Search for the cell housing the specified text and yield its (X, Y) center coordinate. 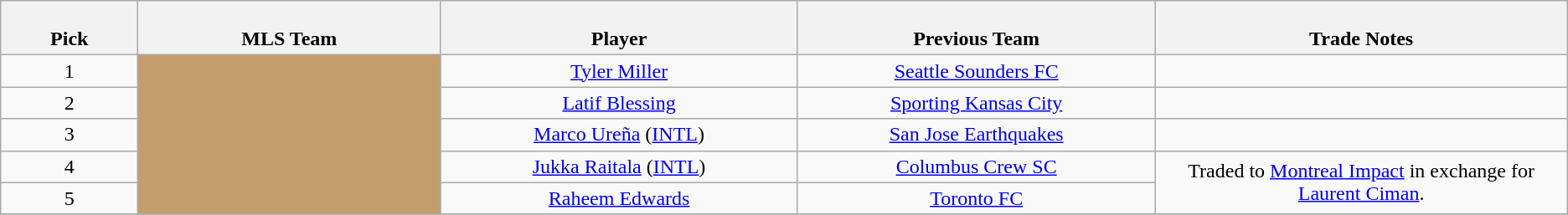
Jukka Raitala (INTL) (620, 166)
Sporting Kansas City (977, 103)
Player (620, 28)
Trade Notes (1361, 28)
3 (70, 135)
5 (70, 198)
Tyler Miller (620, 71)
2 (70, 103)
Raheem Edwards (620, 198)
4 (70, 166)
1 (70, 71)
Latif Blessing (620, 103)
Seattle Sounders FC (977, 71)
Marco Ureña (INTL) (620, 135)
San Jose Earthquakes (977, 135)
Traded to Montreal Impact in exchange for Laurent Ciman. (1361, 182)
Pick (70, 28)
Columbus Crew SC (977, 166)
Toronto FC (977, 198)
Previous Team (977, 28)
MLS Team (290, 28)
